Return the [X, Y] coordinate for the center point of the cell that contains the specified text.  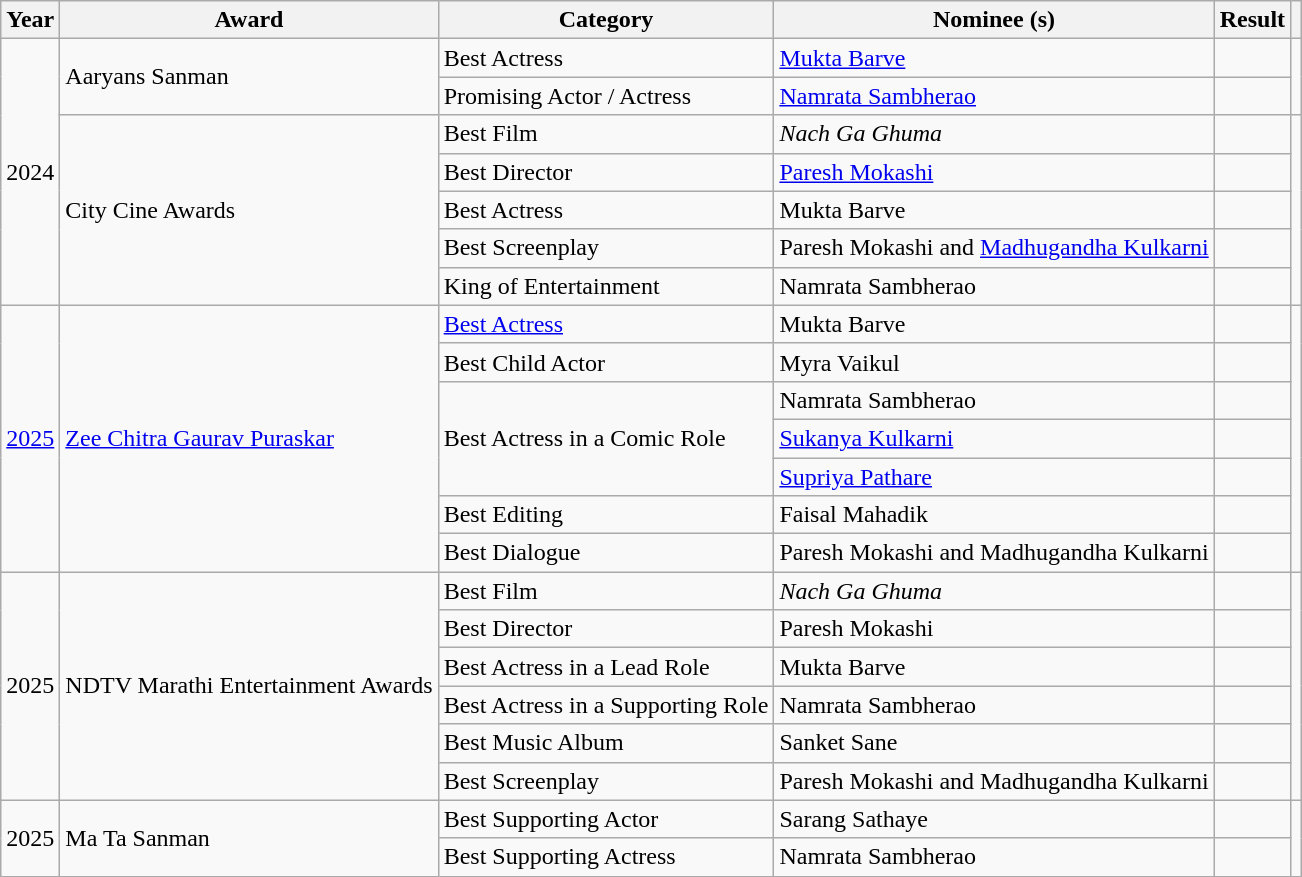
King of Entertainment [606, 286]
Best Music Album [606, 743]
City Cine Awards [249, 210]
Myra Vaikul [994, 362]
Best Dialogue [606, 553]
Aaryans Sanman [249, 77]
Best Actress in a Supporting Role [606, 705]
Best Supporting Actor [606, 819]
NDTV Marathi Entertainment Awards [249, 686]
Year [30, 20]
Sukanya Kulkarni [994, 438]
Supriya Pathare [994, 477]
Sanket Sane [994, 743]
Promising Actor / Actress [606, 96]
Ma Ta Sanman [249, 838]
Sarang Sathaye [994, 819]
Best Child Actor [606, 362]
Best Supporting Actress [606, 857]
Award [249, 20]
Best Actress in a Comic Role [606, 438]
Faisal Mahadik [994, 515]
Zee Chitra Gaurav Puraskar [249, 438]
Result [1252, 20]
Nominee (s) [994, 20]
2024 [30, 172]
Best Editing [606, 515]
Category [606, 20]
Best Actress in a Lead Role [606, 667]
